Return the (X, Y) coordinate for the center point of the cell that contains the specified text.  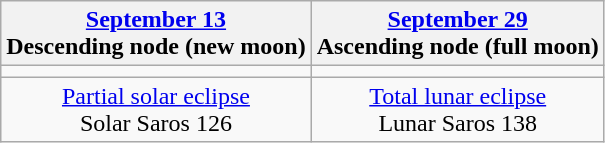
September 13Descending node (new moon) (156, 34)
Partial solar eclipseSolar Saros 126 (156, 110)
Total lunar eclipseLunar Saros 138 (458, 110)
September 29Ascending node (full moon) (458, 34)
